Find where the given text appears and provide that cell's center as (X, Y) coordinate. 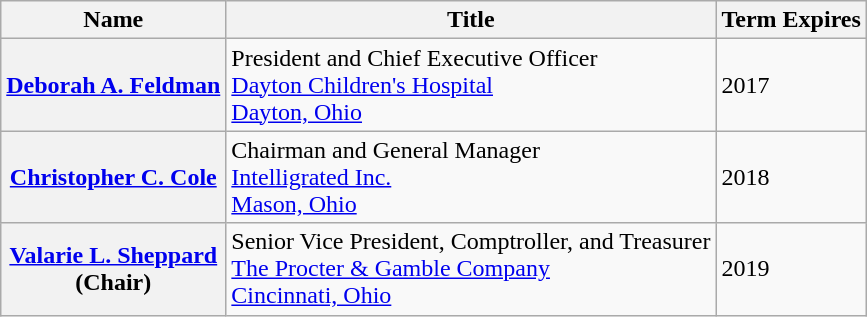
Deborah A. Feldman (114, 85)
Valarie L. Sheppard(Chair) (114, 269)
Chairman and General ManagerIntelligrated Inc.Mason, Ohio (471, 177)
2018 (791, 177)
2019 (791, 269)
Title (471, 20)
Senior Vice President, Comptroller, and TreasurerThe Procter & Gamble CompanyCincinnati, Ohio (471, 269)
President and Chief Executive OfficerDayton Children's HospitalDayton, Ohio (471, 85)
Christopher C. Cole (114, 177)
2017 (791, 85)
Term Expires (791, 20)
Name (114, 20)
